Determine the (x, y) coordinate at the center of the cell enclosing the given text.  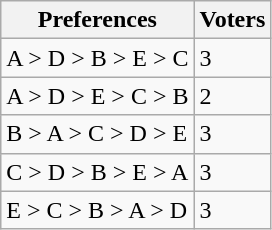
B > A > C > D > E (98, 134)
Preferences (98, 20)
A > D > E > C > B (98, 96)
E > C > B > A > D (98, 210)
2 (232, 96)
Voters (232, 20)
C > D > B > E > A (98, 172)
A > D > B > E > C (98, 58)
